Locate the cell with the specified text and output its [X, Y] center coordinate. 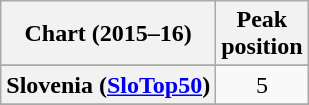
Slovenia (SloTop50) [108, 85]
Peakposition [262, 34]
Chart (2015–16) [108, 34]
5 [262, 85]
